Pinpoint the cell where the given text exists, returning its (X, Y) midpoint coordinate. 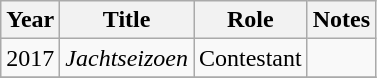
2017 (30, 58)
Role (251, 20)
Title (127, 20)
Year (30, 20)
Notes (341, 20)
Jachtseizoen (127, 58)
Contestant (251, 58)
